Scan for the cell matching the given text and deliver its (X, Y) coordinate at center. 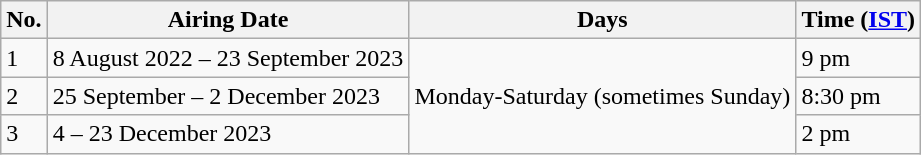
9 pm (858, 58)
Time (IST) (858, 20)
1 (24, 58)
25 September – 2 December 2023 (228, 96)
No. (24, 20)
8 August 2022 – 23 September 2023 (228, 58)
2 pm (858, 134)
Airing Date (228, 20)
4 – 23 December 2023 (228, 134)
Days (602, 20)
3 (24, 134)
2 (24, 96)
Monday-Saturday (sometimes Sunday) (602, 96)
8:30 pm (858, 96)
